Find where the given text appears and provide that cell's center as (x, y) coordinate. 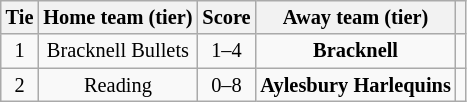
1–4 (226, 51)
1 (20, 51)
Bracknell Bullets (118, 51)
0–8 (226, 85)
Aylesbury Harlequins (355, 85)
Score (226, 17)
Tie (20, 17)
Home team (tier) (118, 17)
Bracknell (355, 51)
Reading (118, 85)
Away team (tier) (355, 17)
2 (20, 85)
